Output the [x, y] coordinate of the center of the cell containing the given text.  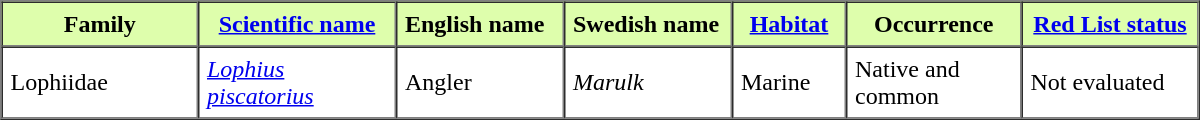
Scientific name [297, 24]
Swedish name [648, 24]
Lophiidae [100, 82]
Lophius piscatorius [297, 82]
Not evaluated [1110, 82]
Marulk [648, 82]
Family [100, 24]
Red List status [1110, 24]
Marine [789, 82]
Native and common [934, 82]
Angler [480, 82]
Habitat [789, 24]
Occurrence [934, 24]
English name [480, 24]
